Detect which cell encompasses the target text, then output its [x, y] center coordinate. 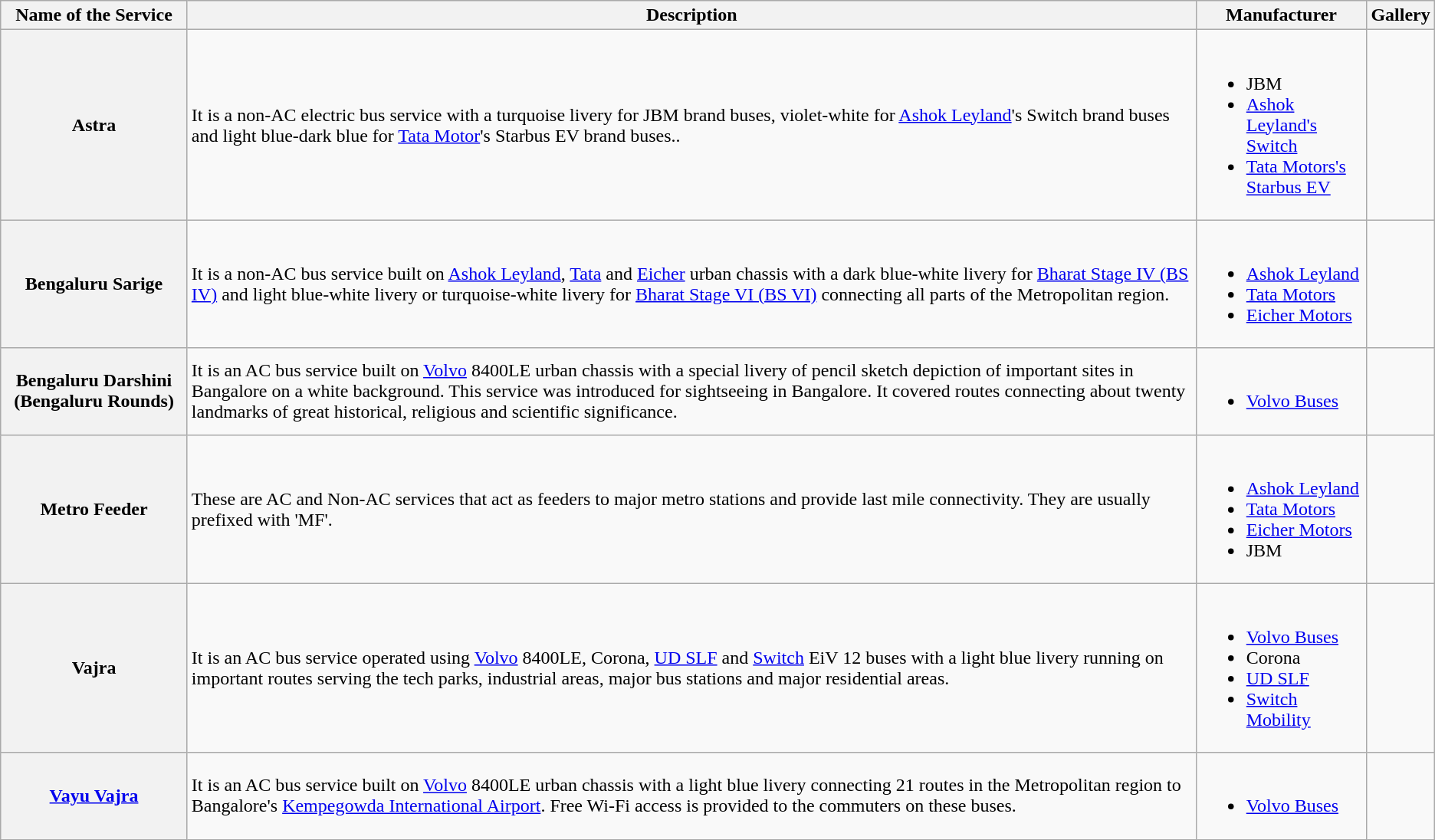
These are AC and Non-AC services that act as feeders to major metro stations and provide last mile connectivity. They are usually prefixed with 'MF'. [691, 509]
Bengaluru Darshini (Bengaluru Rounds) [94, 391]
JBMAshok Leyland's SwitchTata Motors's Starbus EV [1282, 125]
Gallery [1401, 15]
Volvo BusesCoronaUD SLFSwitch Mobility [1282, 668]
Metro Feeder [94, 509]
Manufacturer [1282, 15]
Ashok LeylandTata MotorsEicher MotorsJBM [1282, 509]
Vajra [94, 668]
Ashok LeylandTata MotorsEicher Motors [1282, 284]
Astra [94, 125]
Vayu Vajra [94, 796]
Name of the Service [94, 15]
Description [691, 15]
Bengaluru Sarige [94, 284]
